Output the [X, Y] coordinate of the center of the cell containing the given text.  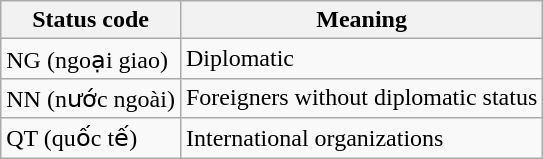
NG (ngoại giao) [91, 59]
NN (nước ngoài) [91, 98]
International organizations [361, 138]
Status code [91, 20]
Foreigners without diplomatic status [361, 98]
Diplomatic [361, 59]
QT (quốc tế) [91, 138]
Meaning [361, 20]
